Identify which cell holds the provided text, then report its (X, Y) central coordinate. 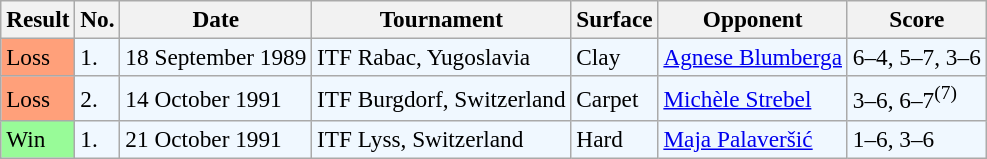
Michèle Strebel (752, 98)
2. (98, 98)
Result (38, 19)
21 October 1991 (216, 139)
Opponent (752, 19)
18 September 1989 (216, 57)
6–4, 5–7, 3–6 (916, 57)
Clay (614, 57)
Maja Palaveršić (752, 139)
ITF Burgdorf, Switzerland (442, 98)
Date (216, 19)
1–6, 3–6 (916, 139)
Agnese Blumberga (752, 57)
No. (98, 19)
14 October 1991 (216, 98)
Win (38, 139)
3–6, 6–7(7) (916, 98)
Surface (614, 19)
Hard (614, 139)
Tournament (442, 19)
ITF Rabac, Yugoslavia (442, 57)
Score (916, 19)
Carpet (614, 98)
ITF Lyss, Switzerland (442, 139)
